Output the [X, Y] coordinate of the center of the cell containing the given text.  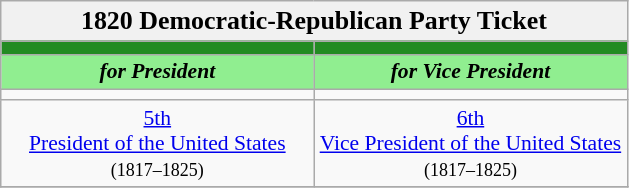
for President [158, 72]
6thVice President of the United States(1817–1825) [470, 144]
for Vice President [470, 72]
1820 Democratic-Republican Party Ticket [314, 21]
5thPresident of the United States(1817–1825) [158, 144]
